Output the [X, Y] coordinate of the center of the cell containing the given text.  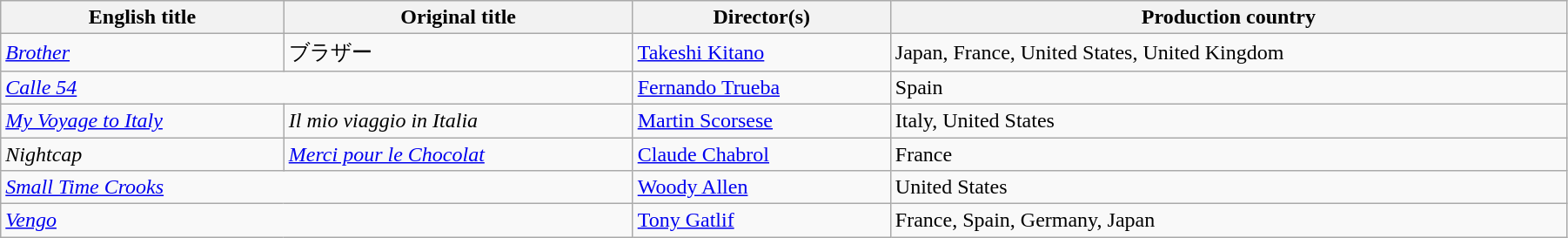
Japan, France, United States, United Kingdom [1229, 52]
My Voyage to Italy [143, 120]
Nightcap [143, 154]
United States [1229, 187]
ブラザー [458, 52]
Calle 54 [317, 87]
Original title [458, 17]
France, Spain, Germany, Japan [1229, 221]
Vengo [317, 221]
France [1229, 154]
Spain [1229, 87]
Takeshi Kitano [761, 52]
Production country [1229, 17]
Italy, United States [1229, 120]
Tony Gatlif [761, 221]
Claude Chabrol [761, 154]
Director(s) [761, 17]
English title [143, 17]
Il mio viaggio in Italia [458, 120]
Small Time Crooks [317, 187]
Woody Allen [761, 187]
Martin Scorsese [761, 120]
Brother [143, 52]
Merci pour le Chocolat [458, 154]
Fernando Trueba [761, 87]
